From the cell containing the given text, extract its center point as [X, Y] coordinate. 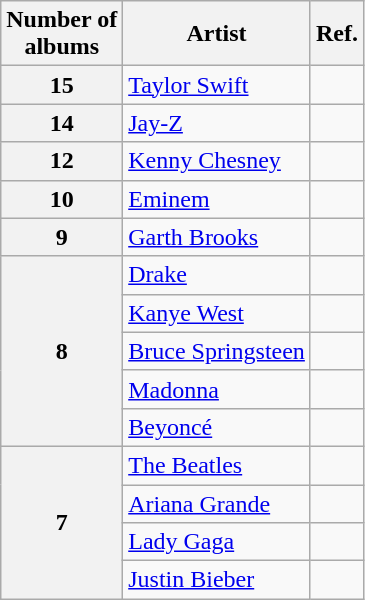
15 [62, 85]
Taylor Swift [217, 85]
7 [62, 522]
The Beatles [217, 465]
Ref. [336, 34]
Garth Brooks [217, 237]
9 [62, 237]
8 [62, 351]
Artist [217, 34]
Ariana Grande [217, 503]
Eminem [217, 199]
Bruce Springsteen [217, 351]
Kenny Chesney [217, 161]
Drake [217, 275]
Justin Bieber [217, 580]
Jay-Z [217, 123]
Madonna [217, 389]
Number ofalbums [62, 34]
12 [62, 161]
Lady Gaga [217, 542]
10 [62, 199]
14 [62, 123]
Kanye West [217, 313]
Beyoncé [217, 427]
